Determine the (X, Y) coordinate at the center of the cell enclosing the given text.  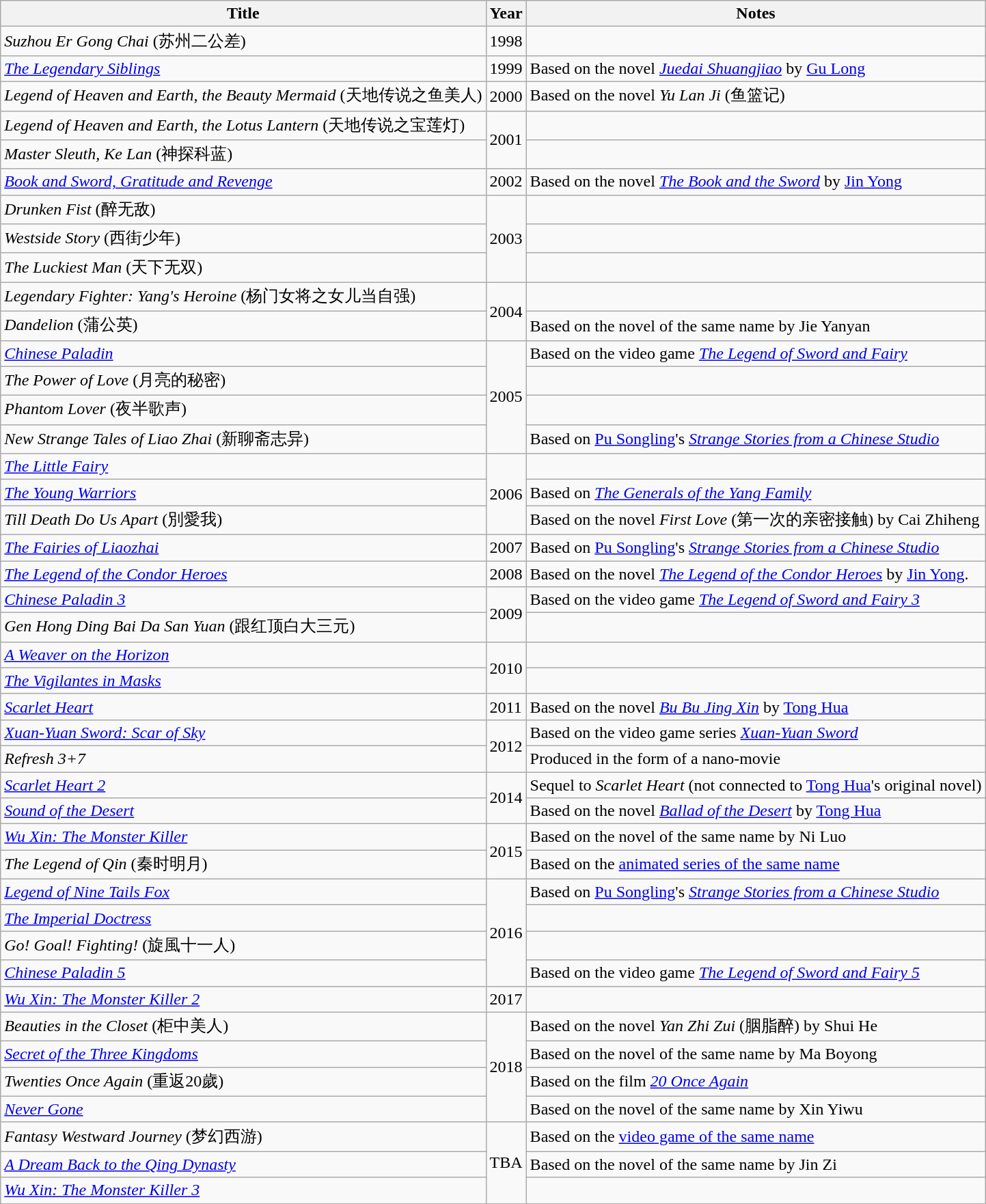
TBA (506, 1163)
Westside Story (西街少年) (243, 239)
Book and Sword, Gratitude and Revenge (243, 182)
The Young Warriors (243, 493)
Wu Xin: The Monster Killer (243, 837)
2012 (506, 745)
Produced in the form of a nano-movie (756, 758)
2001 (506, 139)
The Luckiest Man (天下无双) (243, 268)
2000 (506, 96)
The Fairies of Liaozhai (243, 547)
Sound of the Desert (243, 811)
2009 (506, 615)
Legend of Heaven and Earth, the Lotus Lantern (天地传说之宝莲灯) (243, 126)
Based on The Generals of the Yang Family (756, 493)
The Power of Love (月亮的秘密) (243, 381)
Suzhou Er Gong Chai (苏州二公差) (243, 41)
Chinese Paladin 5 (243, 973)
Gen Hong Ding Bai Da San Yuan (跟红顶白大三元) (243, 627)
The Legendary Siblings (243, 68)
2002 (506, 182)
Based on the novel Juedai Shuangjiao by Gu Long (756, 68)
Dandelion (蒲公英) (243, 325)
2014 (506, 798)
Based on the video game The Legend of Sword and Fairy (756, 353)
2004 (506, 312)
Based on the novel of the same name by Jin Zi (756, 1164)
1999 (506, 68)
Based on the novel Yan Zhi Zui (胭脂醉) by Shui He (756, 1026)
Xuan-Yuan Sword: Scar of Sky (243, 733)
Year (506, 14)
The Vigilantes in Masks (243, 681)
Sequel to Scarlet Heart (not connected to Tong Hua's original novel) (756, 785)
2005 (506, 397)
2018 (506, 1067)
A Weaver on the Horizon (243, 655)
Chinese Paladin (243, 353)
Phantom Lover (夜半歌声) (243, 410)
2008 (506, 573)
Twenties Once Again (重返20歲) (243, 1082)
Scarlet Heart (243, 707)
Legend of Heaven and Earth, the Beauty Mermaid (天地传说之鱼美人) (243, 96)
2007 (506, 547)
Based on the novel The Book and the Sword by Jin Yong (756, 182)
Scarlet Heart 2 (243, 785)
Based on the novel The Legend of the Condor Heroes by Jin Yong. (756, 573)
2015 (506, 851)
2017 (506, 999)
Based on the novel Yu Lan Ji (鱼篮记) (756, 96)
Beauties in the Closet (柜中美人) (243, 1026)
The Legend of Qin (秦时明月) (243, 865)
The Imperial Doctress (243, 918)
Based on the novel of the same name by Xin Yiwu (756, 1109)
Master Sleuth, Ke Lan (神探科蓝) (243, 154)
Based on the video game The Legend of Sword and Fairy 5 (756, 973)
The Little Fairy (243, 467)
Drunken Fist (醉无敌) (243, 209)
Chinese Paladin 3 (243, 600)
Title (243, 14)
Based on the novel of the same name by Ma Boyong (756, 1054)
2011 (506, 707)
2006 (506, 495)
Based on the novel of the same name by Jie Yanyan (756, 325)
New Strange Tales of Liao Zhai (新聊斋志异) (243, 439)
Based on the novel Ballad of the Desert by Tong Hua (756, 811)
Notes (756, 14)
Refresh 3+7 (243, 758)
Secret of the Three Kingdoms (243, 1054)
Till Death Do Us Apart (別愛我) (243, 521)
Legendary Fighter: Yang's Heroine (杨门女将之女儿当自强) (243, 297)
1998 (506, 41)
Wu Xin: The Monster Killer 3 (243, 1190)
Legend of Nine Tails Fox (243, 892)
2003 (506, 238)
2016 (506, 932)
Based on the video game series Xuan-Yuan Sword (756, 733)
Based on the film 20 Once Again (756, 1082)
A Dream Back to the Qing Dynasty (243, 1164)
Based on the animated series of the same name (756, 865)
Based on the novel Bu Bu Jing Xin by Tong Hua (756, 707)
Go! Goal! Fighting! (旋風十一人) (243, 946)
2010 (506, 668)
Fantasy Westward Journey (梦幻西游) (243, 1137)
Based on the video game The Legend of Sword and Fairy 3 (756, 600)
Wu Xin: The Monster Killer 2 (243, 999)
Based on the novel of the same name by Ni Luo (756, 837)
Never Gone (243, 1109)
Based on the novel First Love (第一次的亲密接触) by Cai Zhiheng (756, 521)
Based on the video game of the same name (756, 1137)
The Legend of the Condor Heroes (243, 573)
